Determine the [x, y] coordinate at the center of the cell enclosing the given text.  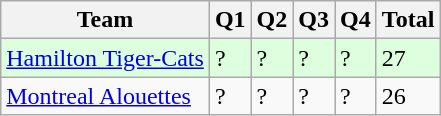
Q1 [230, 20]
Q3 [314, 20]
Q2 [272, 20]
Hamilton Tiger-Cats [106, 58]
26 [408, 96]
Montreal Alouettes [106, 96]
Team [106, 20]
27 [408, 58]
Q4 [356, 20]
Total [408, 20]
